Return [X, Y] of the center of cell containing provided text 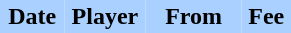
Date [32, 16]
Player [106, 16]
From [194, 16]
Fee [266, 16]
